Search for the cell housing the specified text and yield its [X, Y] center coordinate. 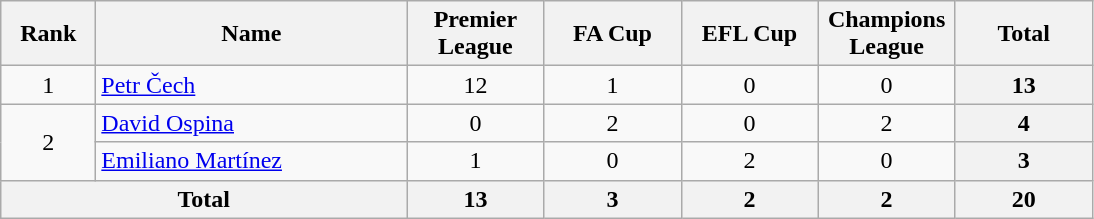
Rank [48, 34]
4 [1024, 123]
EFL Cup [750, 34]
FA Cup [612, 34]
Champions League [886, 34]
David Ospina [252, 123]
Petr Čech [252, 85]
Emiliano Martínez [252, 161]
20 [1024, 199]
Name [252, 34]
12 [476, 85]
Premier League [476, 34]
